Pinpoint the cell where the given text exists, returning its (x, y) midpoint coordinate. 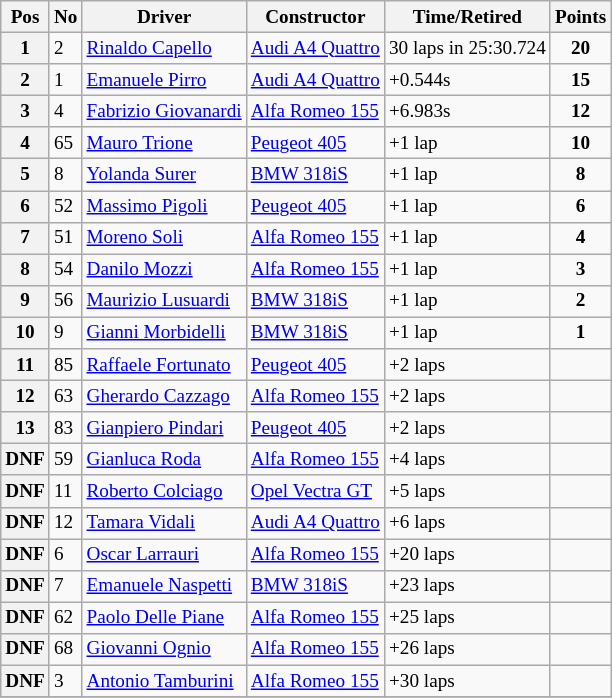
+23 laps (467, 586)
Rinaldo Capello (164, 48)
Gherardo Cazzago (164, 396)
30 laps in 25:30.724 (467, 48)
Danilo Mozzi (164, 270)
Driver (164, 17)
Paolo Delle Piane (164, 618)
68 (66, 649)
+0.544s (467, 80)
85 (66, 365)
Maurizio Lusuardi (164, 301)
62 (66, 618)
+4 laps (467, 460)
Emanuele Naspetti (164, 586)
56 (66, 301)
+26 laps (467, 649)
54 (66, 270)
Constructor (315, 17)
51 (66, 238)
Massimo Pigoli (164, 206)
+20 laps (467, 554)
+25 laps (467, 618)
Tamara Vidali (164, 523)
20 (580, 48)
Mauro Trione (164, 143)
Emanuele Pirro (164, 80)
Roberto Colciago (164, 491)
13 (26, 428)
83 (66, 428)
65 (66, 143)
Gianpiero Pindari (164, 428)
Oscar Larrauri (164, 554)
Antonio Tamburini (164, 681)
Points (580, 17)
+30 laps (467, 681)
No (66, 17)
63 (66, 396)
Gianluca Roda (164, 460)
Moreno Soli (164, 238)
Raffaele Fortunato (164, 365)
+5 laps (467, 491)
Fabrizio Giovanardi (164, 111)
+6 laps (467, 523)
52 (66, 206)
59 (66, 460)
Gianni Morbidelli (164, 333)
5 (26, 175)
+6.983s (467, 111)
Giovanni Ognio (164, 649)
Yolanda Surer (164, 175)
Time/Retired (467, 17)
Pos (26, 17)
Opel Vectra GT (315, 491)
15 (580, 80)
